Output the [X, Y] coordinate of the center of the cell containing the given text.  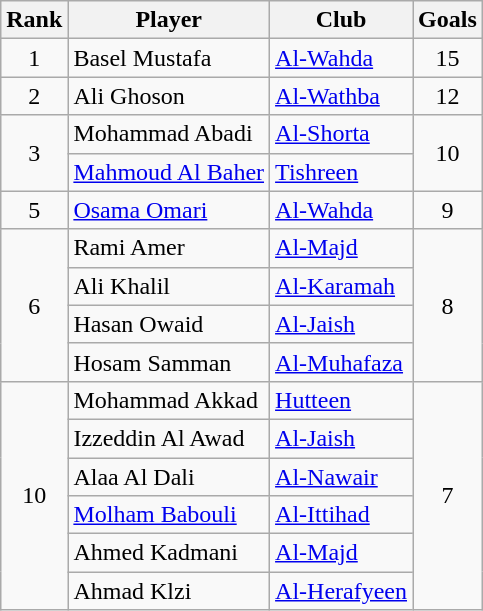
Al-Karamah [342, 286]
Rami Amer [169, 248]
Mohammad Abadi [169, 134]
Al-Wathba [342, 96]
8 [448, 305]
9 [448, 210]
Mahmoud Al Baher [169, 172]
Ahmad Klzi [169, 591]
Ahmed Kadmani [169, 553]
Tishreen [342, 172]
7 [448, 495]
Club [342, 20]
Molham Babouli [169, 515]
5 [34, 210]
Rank [34, 20]
Al-Shorta [342, 134]
Alaa Al Dali [169, 477]
2 [34, 96]
1 [34, 58]
Hosam Samman [169, 362]
Al-Ittihad [342, 515]
Osama Omari [169, 210]
Ali Khalil [169, 286]
Ali Ghoson [169, 96]
Basel Mustafa [169, 58]
Hasan Owaid [169, 324]
15 [448, 58]
Al-Herafyeen [342, 591]
12 [448, 96]
6 [34, 305]
Mohammad Akkad [169, 400]
Izzeddin Al Awad [169, 438]
3 [34, 153]
Goals [448, 20]
Player [169, 20]
Hutteen [342, 400]
Al-Muhafaza [342, 362]
Al-Nawair [342, 477]
